Locate the cell with the specified text and output its (X, Y) center coordinate. 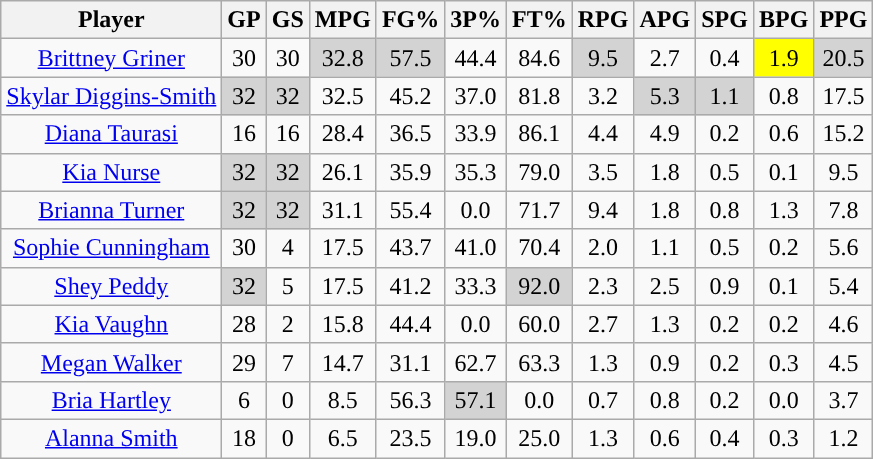
15.2 (844, 134)
RPG (603, 20)
70.4 (539, 248)
86.1 (539, 134)
3.7 (844, 400)
35.3 (476, 172)
1.2 (844, 438)
32.8 (342, 58)
SPG (725, 20)
57.1 (476, 400)
29 (244, 362)
37.0 (476, 96)
62.7 (476, 362)
4.6 (844, 324)
GP (244, 20)
43.7 (410, 248)
7.8 (844, 210)
14.7 (342, 362)
9.4 (603, 210)
6.5 (342, 438)
26.1 (342, 172)
Sophie Cunningham (112, 248)
2.0 (603, 248)
45.2 (410, 96)
BPG (783, 20)
56.3 (410, 400)
2.5 (665, 286)
41.0 (476, 248)
7 (288, 362)
23.5 (410, 438)
8.5 (342, 400)
1.9 (783, 58)
4 (288, 248)
71.7 (539, 210)
79.0 (539, 172)
Alanna Smith (112, 438)
4.5 (844, 362)
5.3 (665, 96)
Bria Hartley (112, 400)
63.3 (539, 362)
15.8 (342, 324)
Skylar Diggins-Smith (112, 96)
Megan Walker (112, 362)
Brittney Griner (112, 58)
60.0 (539, 324)
6 (244, 400)
32.5 (342, 96)
3.2 (603, 96)
FT% (539, 20)
Brianna Turner (112, 210)
35.9 (410, 172)
92.0 (539, 286)
28 (244, 324)
5.6 (844, 248)
25.0 (539, 438)
APG (665, 20)
FG% (410, 20)
Player (112, 20)
Kia Nurse (112, 172)
5 (288, 286)
33.3 (476, 286)
41.2 (410, 286)
2.3 (603, 286)
28.4 (342, 134)
Shey Peddy (112, 286)
4.9 (665, 134)
2 (288, 324)
5.4 (844, 286)
Kia Vaughn (112, 324)
Diana Taurasi (112, 134)
PPG (844, 20)
20.5 (844, 58)
19.0 (476, 438)
33.9 (476, 134)
3P% (476, 20)
57.5 (410, 58)
GS (288, 20)
MPG (342, 20)
0.7 (603, 400)
81.8 (539, 96)
55.4 (410, 210)
4.4 (603, 134)
84.6 (539, 58)
18 (244, 438)
36.5 (410, 134)
3.5 (603, 172)
